Capture the cell that displays the provided text and extract its [X, Y] central coordinate. 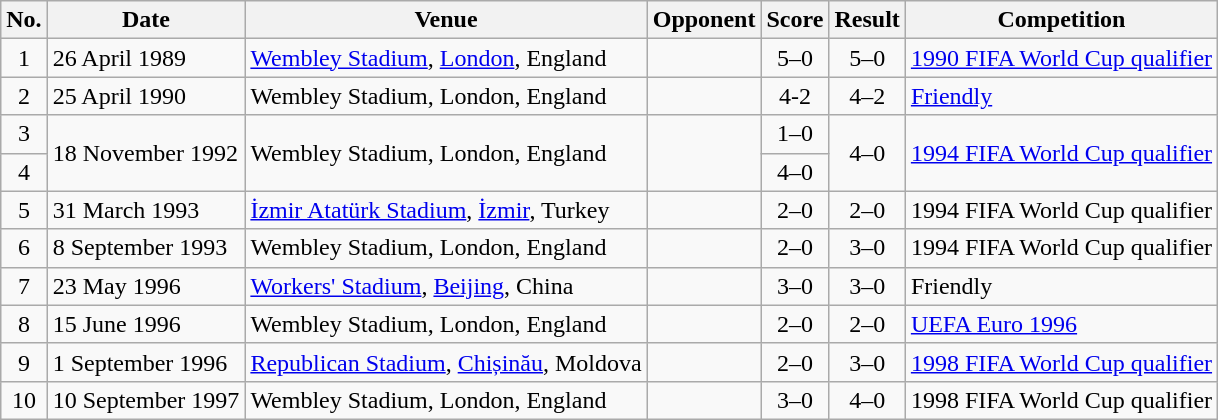
18 November 1992 [146, 153]
Result [867, 20]
Workers' Stadium, Beijing, China [446, 286]
7 [24, 286]
Republican Stadium, Chișinău, Moldova [446, 362]
5 [24, 210]
25 April 1990 [146, 96]
23 May 1996 [146, 286]
1 [24, 58]
1990 FIFA World Cup qualifier [1061, 58]
Opponent [704, 20]
9 [24, 362]
Venue [446, 20]
10 [24, 400]
Date [146, 20]
4-2 [795, 96]
15 June 1996 [146, 324]
8 September 1993 [146, 248]
1 September 1996 [146, 362]
Score [795, 20]
UEFA Euro 1996 [1061, 324]
10 September 1997 [146, 400]
Competition [1061, 20]
4–2 [867, 96]
No. [24, 20]
6 [24, 248]
3 [24, 134]
İzmir Atatürk Stadium, İzmir, Turkey [446, 210]
1–0 [795, 134]
8 [24, 324]
2 [24, 96]
31 March 1993 [146, 210]
4 [24, 172]
26 April 1989 [146, 58]
